For the text-containing cell, return its midpoint in [X, Y] coordinate format. 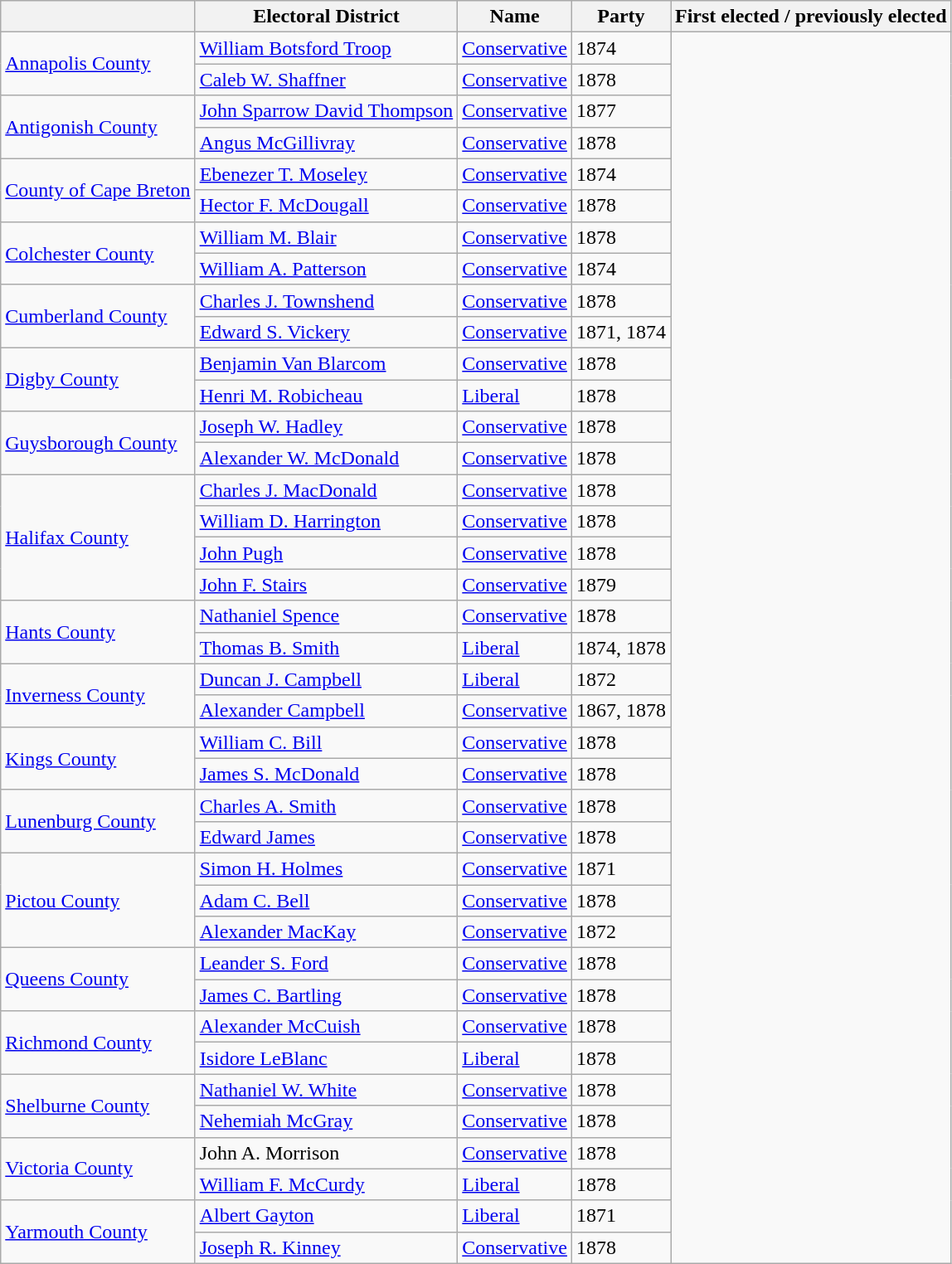
Albert Gayton [327, 1216]
James S. McDonald [327, 774]
Annapolis County [98, 64]
Yarmouth County [98, 1232]
Nathaniel Spence [327, 616]
Shelburne County [98, 1106]
Queens County [98, 980]
Charles J. MacDonald [327, 490]
Charles J. Townshend [327, 300]
Caleb W. Shaffner [327, 80]
Digby County [98, 379]
John A. Morrison [327, 1153]
First elected / previously elected [811, 17]
Kings County [98, 758]
Edward James [327, 837]
Antigonish County [98, 127]
Henri M. Robicheau [327, 396]
Nathaniel W. White [327, 1090]
1871, 1874 [620, 332]
1867, 1878 [620, 711]
Joseph W. Hadley [327, 427]
William M. Blair [327, 237]
Alexander McCuish [327, 1027]
Victoria County [98, 1169]
Alexander W. McDonald [327, 459]
William D. Harrington [327, 522]
Leander S. Ford [327, 964]
Simon H. Holmes [327, 868]
1877 [620, 111]
Hector F. McDougall [327, 206]
William A. Patterson [327, 269]
Duncan J. Campbell [327, 679]
1874, 1878 [620, 648]
Edward S. Vickery [327, 332]
Electoral District [327, 17]
John Sparrow David Thompson [327, 111]
Party [620, 17]
James C. Bartling [327, 995]
1879 [620, 585]
Charles A. Smith [327, 805]
Thomas B. Smith [327, 648]
Benjamin Van Blarcom [327, 363]
Isidore LeBlanc [327, 1058]
Alexander MacKay [327, 932]
Cumberland County [98, 316]
John F. Stairs [327, 585]
William F. McCurdy [327, 1184]
Name [515, 17]
County of Cape Breton [98, 190]
Lunenburg County [98, 821]
Guysborough County [98, 443]
Nehemiah McGray [327, 1121]
Pictou County [98, 900]
Adam C. Bell [327, 900]
William C. Bill [327, 742]
Hants County [98, 632]
Angus McGillivray [327, 143]
John Pugh [327, 553]
Colchester County [98, 253]
Halifax County [98, 537]
Joseph R. Kinney [327, 1247]
Ebenezer T. Moseley [327, 174]
Richmond County [98, 1043]
William Botsford Troop [327, 48]
Inverness County [98, 695]
Alexander Campbell [327, 711]
